Detect which cell encompasses the target text, then output its (X, Y) center coordinate. 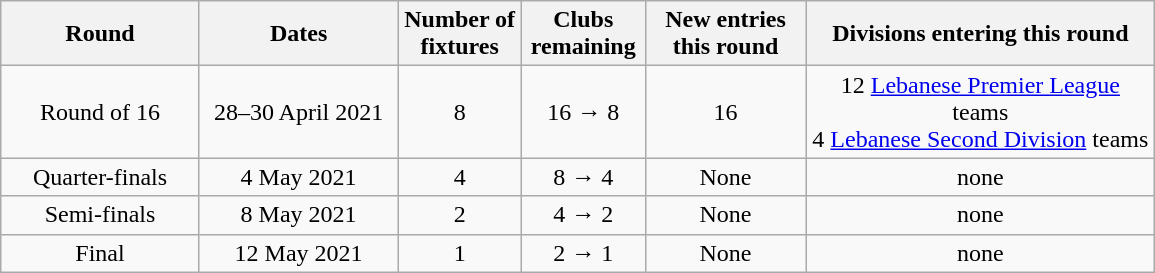
New entries this round (726, 34)
4 → 2 (583, 215)
16 → 8 (583, 112)
2 → 1 (583, 253)
Final (100, 253)
Clubs remaining (583, 34)
8 (460, 112)
4 May 2021 (298, 177)
Number of fixtures (460, 34)
16 (726, 112)
Round of 16 (100, 112)
4 (460, 177)
Dates (298, 34)
Divisions entering this round (980, 34)
12 Lebanese Premier League teams4 Lebanese Second Division teams (980, 112)
8 May 2021 (298, 215)
1 (460, 253)
2 (460, 215)
Quarter-finals (100, 177)
12 May 2021 (298, 253)
Round (100, 34)
8 → 4 (583, 177)
28–30 April 2021 (298, 112)
Semi-finals (100, 215)
